Return (X, Y) of the center of cell containing provided text 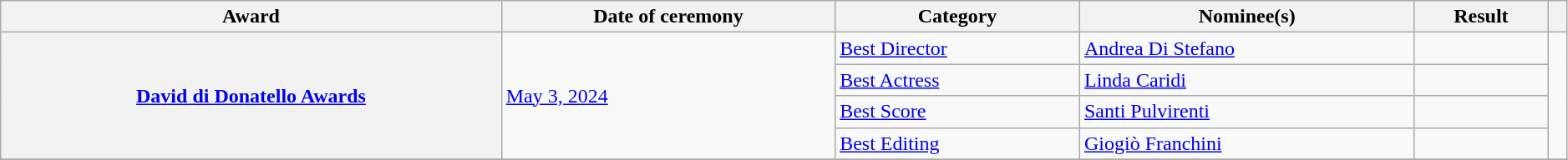
Best Score (957, 112)
Category (957, 17)
Result (1481, 17)
May 3, 2024 (668, 96)
Date of ceremony (668, 17)
Best Editing (957, 143)
Nominee(s) (1246, 17)
Linda Caridi (1246, 80)
Award (251, 17)
Andrea Di Stefano (1246, 48)
Best Actress (957, 80)
Santi Pulvirenti (1246, 112)
David di Donatello Awards (251, 96)
Giogiò Franchini (1246, 143)
Best Director (957, 48)
